Return (X, Y) of the center of cell containing provided text 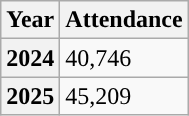
2024 (30, 58)
40,746 (124, 58)
45,209 (124, 96)
Year (30, 20)
Attendance (124, 20)
2025 (30, 96)
